For the text-containing cell, return its midpoint in (X, Y) coordinate format. 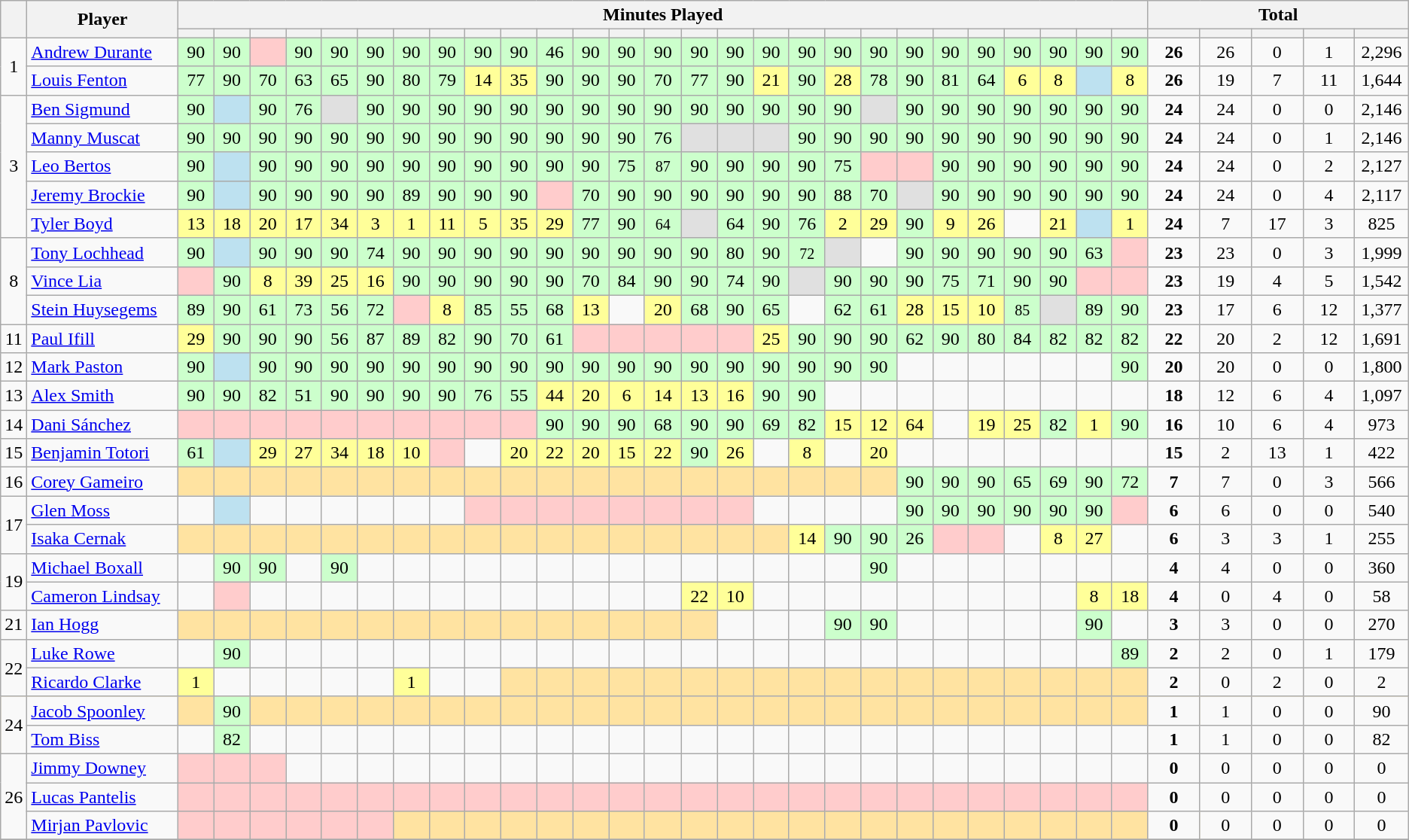
73 (304, 309)
1,644 (1382, 81)
Cameron Lindsay (102, 596)
Paul Ifill (102, 338)
Manny Muscat (102, 138)
Ben Sigmund (102, 109)
78 (879, 81)
Jeremy Brockie (102, 195)
Alex Smith (102, 396)
1,999 (1382, 252)
71 (987, 281)
270 (1382, 625)
Isaka Cernak (102, 539)
Ricardo Clarke (102, 682)
1,097 (1382, 396)
Louis Fenton (102, 81)
Leo Bertos (102, 166)
Mirjan Pavlovic (102, 826)
Glen Moss (102, 510)
58 (1382, 596)
Player (102, 20)
Ian Hogg (102, 625)
39 (304, 281)
88 (843, 195)
2,117 (1382, 195)
Michael Boxall (102, 568)
1,800 (1382, 367)
Vince Lia (102, 281)
1,542 (1382, 281)
Tom Biss (102, 739)
255 (1382, 539)
Minutes Played (664, 15)
Stein Huysegems (102, 309)
Jacob Spoonley (102, 711)
Jimmy Downey (102, 768)
422 (1382, 453)
Benjamin Totori (102, 453)
973 (1382, 425)
Luke Rowe (102, 653)
Corey Gameiro (102, 482)
Dani Sánchez (102, 425)
Tyler Boyd (102, 224)
79 (447, 81)
825 (1382, 224)
Lucas Pantelis (102, 797)
566 (1382, 482)
1,377 (1382, 309)
9 (951, 224)
2,127 (1382, 166)
360 (1382, 568)
Tony Lochhead (102, 252)
1,691 (1382, 338)
Andrew Durante (102, 52)
Total (1278, 15)
Mark Paston (102, 367)
44 (555, 396)
46 (555, 52)
2,296 (1382, 52)
81 (951, 81)
179 (1382, 653)
51 (304, 396)
540 (1382, 510)
